Output the (x, y) coordinate of the center of the cell containing the given text.  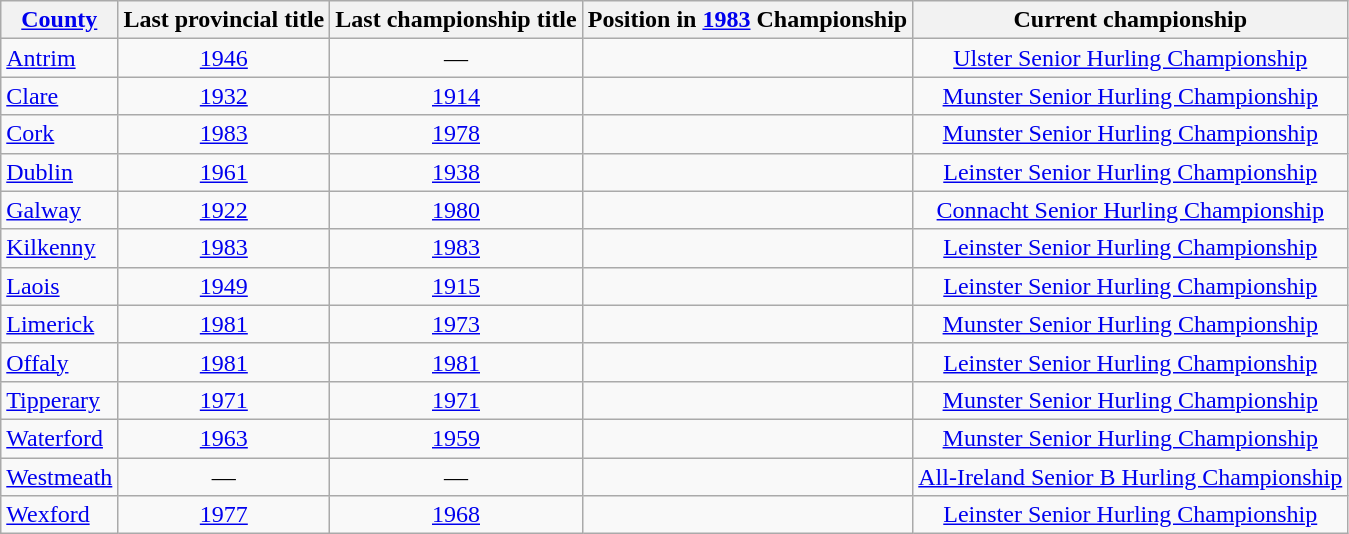
1914 (456, 96)
1946 (224, 58)
Connacht Senior Hurling Championship (1130, 210)
All-Ireland Senior B Hurling Championship (1130, 477)
1977 (224, 515)
Laois (60, 286)
Galway (60, 210)
1915 (456, 286)
1978 (456, 134)
1961 (224, 172)
Wexford (60, 515)
Ulster Senior Hurling Championship (1130, 58)
Westmeath (60, 477)
1963 (224, 438)
Last championship title (456, 20)
Tipperary (60, 400)
Position in 1983 Championship (748, 20)
Current championship (1130, 20)
Clare (60, 96)
Kilkenny (60, 248)
1922 (224, 210)
1968 (456, 515)
Waterford (60, 438)
1949 (224, 286)
Dublin (60, 172)
1938 (456, 172)
Last provincial title (224, 20)
Antrim (60, 58)
1932 (224, 96)
Cork (60, 134)
Limerick (60, 324)
1959 (456, 438)
County (60, 20)
1973 (456, 324)
1980 (456, 210)
Offaly (60, 362)
